Detect which cell encompasses the target text, then output its [X, Y] center coordinate. 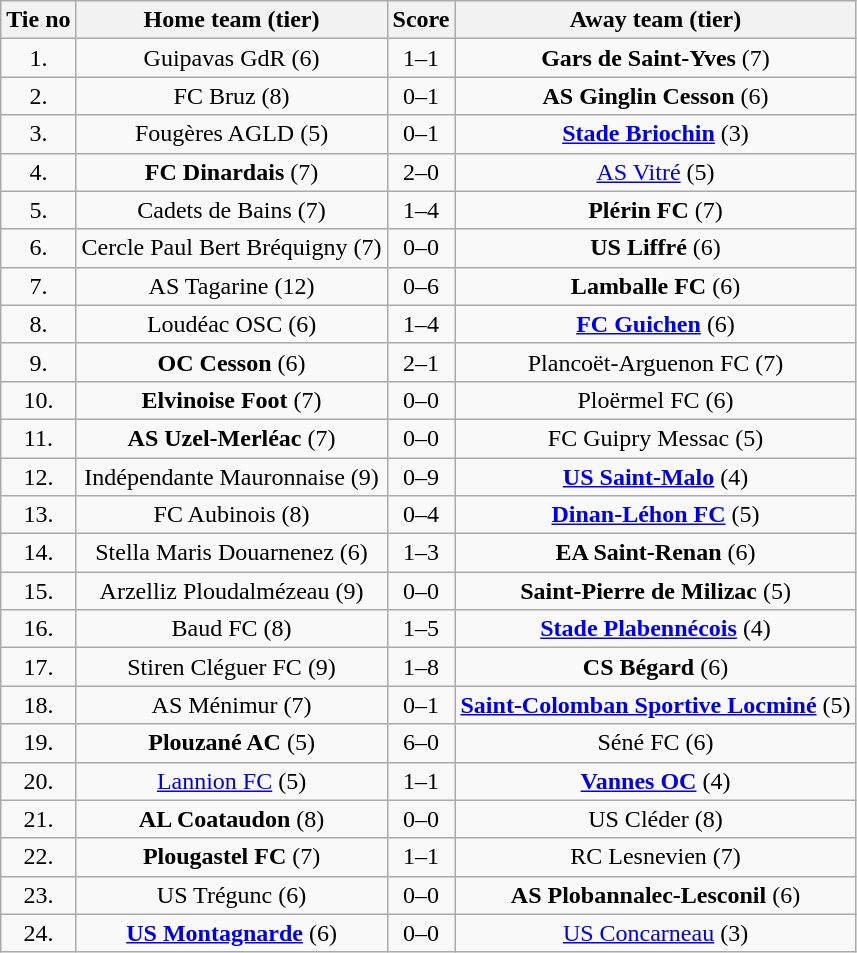
1–8 [421, 667]
19. [38, 743]
US Montagnarde (6) [232, 933]
1. [38, 58]
US Liffré (6) [656, 248]
Loudéac OSC (6) [232, 324]
16. [38, 629]
Plérin FC (7) [656, 210]
OC Cesson (6) [232, 362]
Plancoët-Arguenon FC (7) [656, 362]
10. [38, 400]
Saint-Colomban Sportive Locminé (5) [656, 705]
Cadets de Bains (7) [232, 210]
0–6 [421, 286]
21. [38, 819]
FC Dinardais (7) [232, 172]
2–1 [421, 362]
Stella Maris Douarnenez (6) [232, 553]
Cercle Paul Bert Bréquigny (7) [232, 248]
20. [38, 781]
EA Saint-Renan (6) [656, 553]
14. [38, 553]
Tie no [38, 20]
US Concarneau (3) [656, 933]
12. [38, 477]
AS Ginglin Cesson (6) [656, 96]
FC Bruz (8) [232, 96]
0–4 [421, 515]
0–9 [421, 477]
1–3 [421, 553]
US Cléder (8) [656, 819]
Arzelliz Ploudalmézeau (9) [232, 591]
Dinan-Léhon FC (5) [656, 515]
Indépendante Mauronnaise (9) [232, 477]
6. [38, 248]
Saint-Pierre de Milizac (5) [656, 591]
Ploërmel FC (6) [656, 400]
11. [38, 438]
FC Aubinois (8) [232, 515]
8. [38, 324]
Lannion FC (5) [232, 781]
FC Guipry Messac (5) [656, 438]
Baud FC (8) [232, 629]
Home team (tier) [232, 20]
15. [38, 591]
AS Tagarine (12) [232, 286]
1–5 [421, 629]
RC Lesnevien (7) [656, 857]
13. [38, 515]
9. [38, 362]
Score [421, 20]
23. [38, 895]
CS Bégard (6) [656, 667]
Fougères AGLD (5) [232, 134]
Séné FC (6) [656, 743]
2. [38, 96]
Away team (tier) [656, 20]
3. [38, 134]
18. [38, 705]
Stade Plabennécois (4) [656, 629]
22. [38, 857]
Guipavas GdR (6) [232, 58]
Elvinoise Foot (7) [232, 400]
Plougastel FC (7) [232, 857]
6–0 [421, 743]
5. [38, 210]
AS Uzel-Merléac (7) [232, 438]
AS Vitré (5) [656, 172]
Lamballe FC (6) [656, 286]
17. [38, 667]
Vannes OC (4) [656, 781]
4. [38, 172]
AL Coataudon (8) [232, 819]
US Saint-Malo (4) [656, 477]
24. [38, 933]
US Trégunc (6) [232, 895]
FC Guichen (6) [656, 324]
Stade Briochin (3) [656, 134]
7. [38, 286]
2–0 [421, 172]
Stiren Cléguer FC (9) [232, 667]
AS Ménimur (7) [232, 705]
AS Plobannalec-Lesconil (6) [656, 895]
Gars de Saint-Yves (7) [656, 58]
Plouzané AC (5) [232, 743]
